Extract the [X, Y] coordinate from the center of the cell holding the provided text.  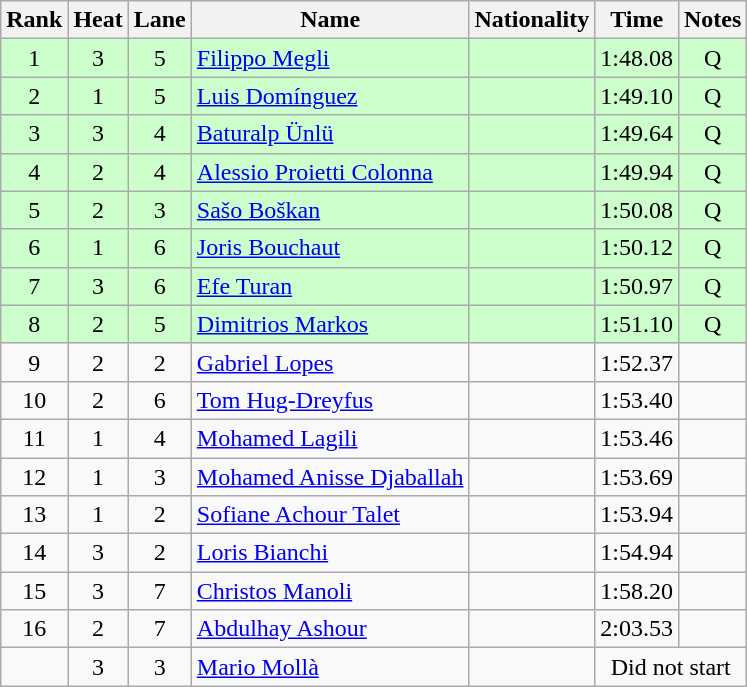
9 [34, 362]
Sašo Boškan [330, 210]
Notes [712, 20]
1:53.46 [637, 438]
1:51.10 [637, 324]
11 [34, 438]
10 [34, 400]
Mohamed Lagili [330, 438]
Joris Bouchaut [330, 248]
1:54.94 [637, 553]
1:50.12 [637, 248]
Filippo Megli [330, 58]
Rank [34, 20]
8 [34, 324]
Efe Turan [330, 286]
1:49.94 [637, 172]
1:53.94 [637, 515]
14 [34, 553]
1:50.97 [637, 286]
2:03.53 [637, 629]
Sofiane Achour Talet [330, 515]
1:53.40 [637, 400]
1:48.08 [637, 58]
1:58.20 [637, 591]
1:49.10 [637, 96]
13 [34, 515]
Loris Bianchi [330, 553]
Dimitrios Markos [330, 324]
Gabriel Lopes [330, 362]
12 [34, 477]
Luis Domínguez [330, 96]
Did not start [671, 667]
15 [34, 591]
Tom Hug-Dreyfus [330, 400]
Name [330, 20]
Nationality [532, 20]
16 [34, 629]
Mario Mollà [330, 667]
Baturalp Ünlü [330, 134]
Christos Manoli [330, 591]
Alessio Proietti Colonna [330, 172]
Mohamed Anisse Djaballah [330, 477]
Lane [160, 20]
1:52.37 [637, 362]
1:50.08 [637, 210]
Heat [98, 20]
1:53.69 [637, 477]
Time [637, 20]
1:49.64 [637, 134]
Abdulhay Ashour [330, 629]
